Return the [X, Y] coordinate for the center point of the cell that contains the specified text.  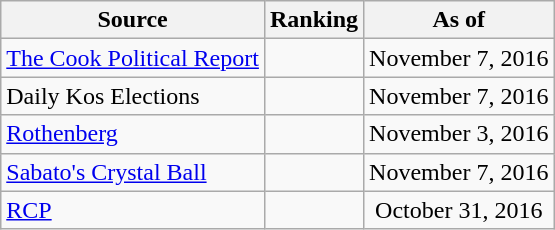
Rothenberg [133, 134]
RCP [133, 210]
Daily Kos Elections [133, 96]
Source [133, 20]
Ranking [314, 20]
October 31, 2016 [459, 210]
November 3, 2016 [459, 134]
The Cook Political Report [133, 58]
Sabato's Crystal Ball [133, 172]
As of [459, 20]
